From the cell containing the given text, extract its center point as [X, Y] coordinate. 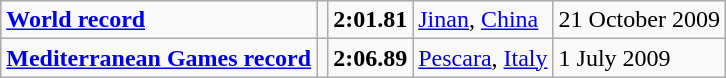
1 July 2009 [639, 58]
Pescara, Italy [483, 58]
2:01.81 [370, 20]
World record [159, 20]
21 October 2009 [639, 20]
Mediterranean Games record [159, 58]
Jinan, China [483, 20]
2:06.89 [370, 58]
